For the text-containing cell, return its midpoint in [x, y] coordinate format. 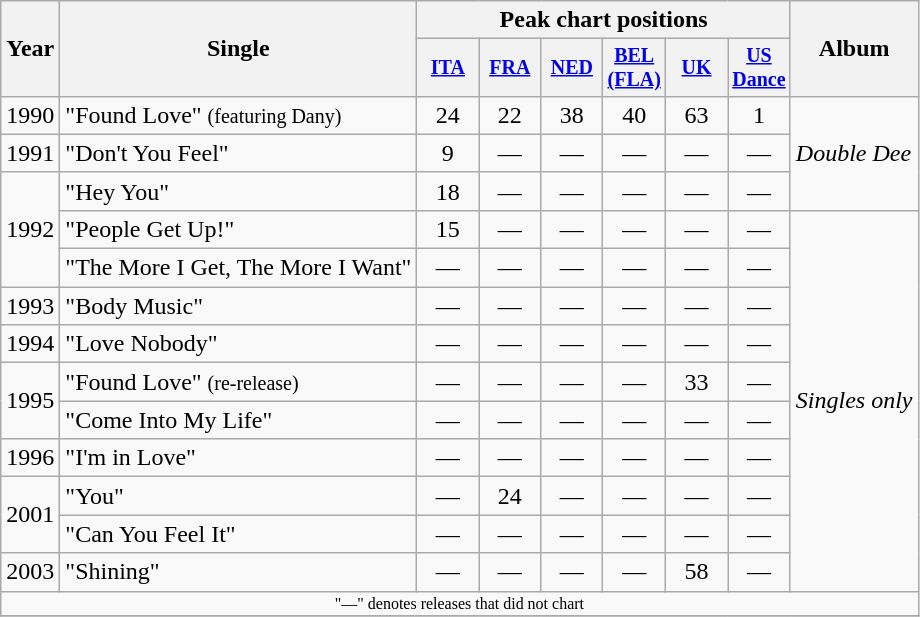
1 [760, 115]
"Love Nobody" [238, 344]
USDance [760, 68]
1992 [30, 229]
"Hey You" [238, 191]
ITA [448, 68]
BEL(FLA) [634, 68]
2003 [30, 572]
15 [448, 229]
1995 [30, 401]
1991 [30, 153]
33 [697, 382]
"Can You Feel It" [238, 534]
Peak chart positions [604, 20]
22 [510, 115]
"Found Love" (featuring Dany) [238, 115]
"Come Into My Life" [238, 420]
Single [238, 49]
2001 [30, 515]
1990 [30, 115]
UK [697, 68]
38 [572, 115]
Year [30, 49]
NED [572, 68]
63 [697, 115]
9 [448, 153]
"I'm in Love" [238, 458]
"Found Love" (re-release) [238, 382]
58 [697, 572]
"The More I Get, The More I Want" [238, 268]
"People Get Up!" [238, 229]
1996 [30, 458]
Singles only [854, 400]
"—" denotes releases that did not chart [460, 603]
18 [448, 191]
40 [634, 115]
FRA [510, 68]
Double Dee [854, 153]
"Don't You Feel" [238, 153]
"Body Music" [238, 306]
Album [854, 49]
1994 [30, 344]
"You" [238, 496]
"Shining" [238, 572]
1993 [30, 306]
